Search for the cell housing the specified text and yield its (x, y) center coordinate. 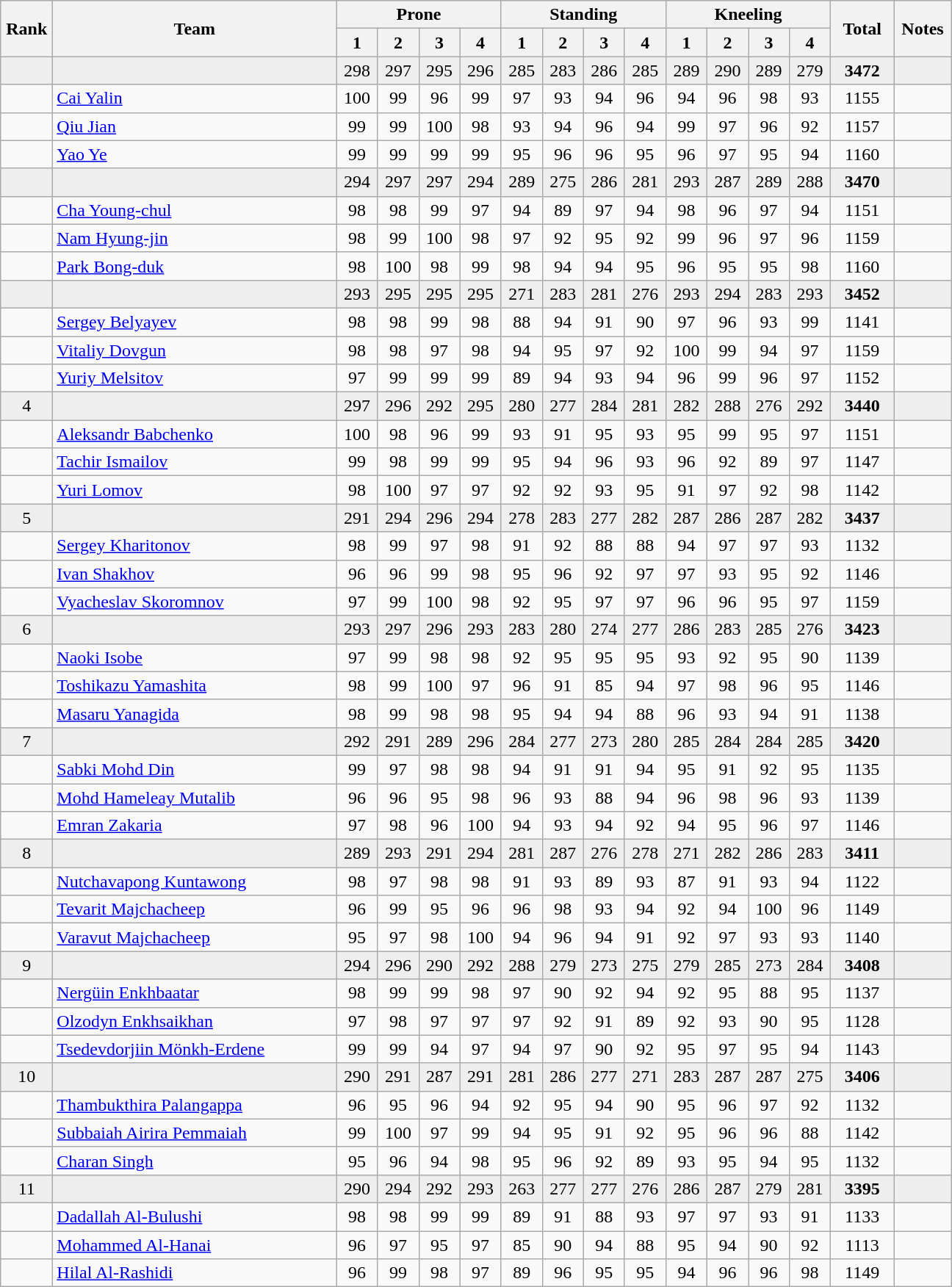
Aleksandr Babchenko (195, 434)
Nam Hyung-jin (195, 238)
1140 (862, 937)
3420 (862, 741)
298 (357, 71)
Varavut Majchacheep (195, 937)
Hilal Al-Rashidi (195, 1273)
Dadallah Al-Bulushi (195, 1216)
1152 (862, 378)
Tachir Ismailov (195, 462)
Notes (923, 29)
Naoki Isobe (195, 657)
Prone (419, 15)
3452 (862, 294)
1143 (862, 1049)
3411 (862, 854)
Thambukthira Palangappa (195, 1105)
Tevarit Majchacheep (195, 909)
1133 (862, 1216)
6 (26, 630)
Park Bong-duk (195, 266)
8 (26, 854)
Masaru Yanagida (195, 713)
1147 (862, 462)
Vyacheslav Skoromnov (195, 602)
1122 (862, 882)
Sabki Mohd Din (195, 769)
1137 (862, 993)
Team (195, 29)
9 (26, 965)
87 (686, 882)
1155 (862, 98)
Kneeling (748, 15)
3395 (862, 1189)
Yao Ye (195, 154)
Sergey Belyayev (195, 322)
Cai Yalin (195, 98)
11 (26, 1189)
3437 (862, 518)
Yuriy Melsitov (195, 378)
Charan Singh (195, 1161)
10 (26, 1077)
Qiu Jian (195, 126)
Mohd Hameleay Mutalib (195, 797)
3406 (862, 1077)
3472 (862, 71)
1113 (862, 1245)
3408 (862, 965)
Ivan Shakhov (195, 574)
Yuri Lomov (195, 490)
Rank (26, 29)
Standing (583, 15)
3423 (862, 630)
Cha Young-chul (195, 210)
Nutchavapong Kuntawong (195, 882)
Sergey Kharitonov (195, 546)
Total (862, 29)
1141 (862, 322)
Tsedevdorjiin Mönkh-Erdene (195, 1049)
Olzodyn Enkhsaikhan (195, 1021)
7 (26, 741)
1138 (862, 713)
263 (522, 1189)
1135 (862, 769)
3440 (862, 406)
Emran Zakaria (195, 826)
3470 (862, 182)
5 (26, 518)
1157 (862, 126)
1128 (862, 1021)
Vitaliy Dovgun (195, 350)
Nergüin Enkhbaatar (195, 993)
274 (604, 630)
Subbaiah Airira Pemmaiah (195, 1133)
Toshikazu Yamashita (195, 685)
Mohammed Al-Hanai (195, 1245)
